Extract the (X, Y) coordinate from the center of the cell holding the provided text.  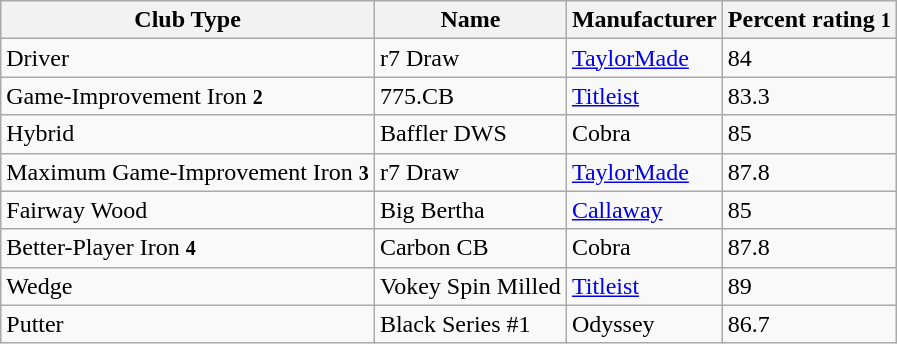
Driver (188, 58)
Putter (188, 324)
775.CB (470, 96)
Carbon CB (470, 248)
Name (470, 20)
Manufacturer (644, 20)
Vokey Spin Milled (470, 286)
83.3 (809, 96)
Baffler DWS (470, 134)
Maximum Game-Improvement Iron 3 (188, 172)
Percent rating 1 (809, 20)
89 (809, 286)
Game-Improvement Iron 2 (188, 96)
Fairway Wood (188, 210)
Black Series #1 (470, 324)
Odyssey (644, 324)
Wedge (188, 286)
Better-Player Iron 4 (188, 248)
Big Bertha (470, 210)
Hybrid (188, 134)
Callaway (644, 210)
Club Type (188, 20)
86.7 (809, 324)
84 (809, 58)
